Return [X, Y] of the center of cell containing provided text 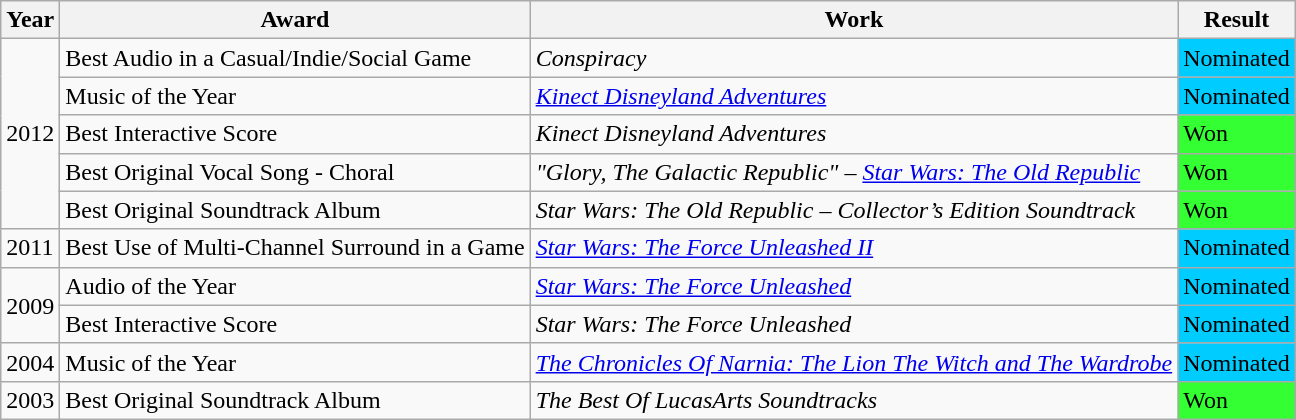
Star Wars: The Force Unleashed II [854, 248]
Audio of the Year [295, 286]
"Glory, The Galactic Republic" – Star Wars: The Old Republic [854, 172]
Star Wars: The Old Republic – Collector’s Edition Soundtrack [854, 210]
Result [1237, 20]
Conspiracy [854, 58]
Best Original Vocal Song - Choral [295, 172]
2004 [30, 362]
The Best Of LucasArts Soundtracks [854, 400]
Work [854, 20]
Best Use of Multi-Channel Surround in a Game [295, 248]
Year [30, 20]
2011 [30, 248]
2009 [30, 305]
Best Audio in a Casual/Indie/Social Game [295, 58]
2003 [30, 400]
2012 [30, 134]
The Chronicles Of Narnia: The Lion The Witch and The Wardrobe [854, 362]
Award [295, 20]
